Find where the given text appears and provide that cell's center as [x, y] coordinate. 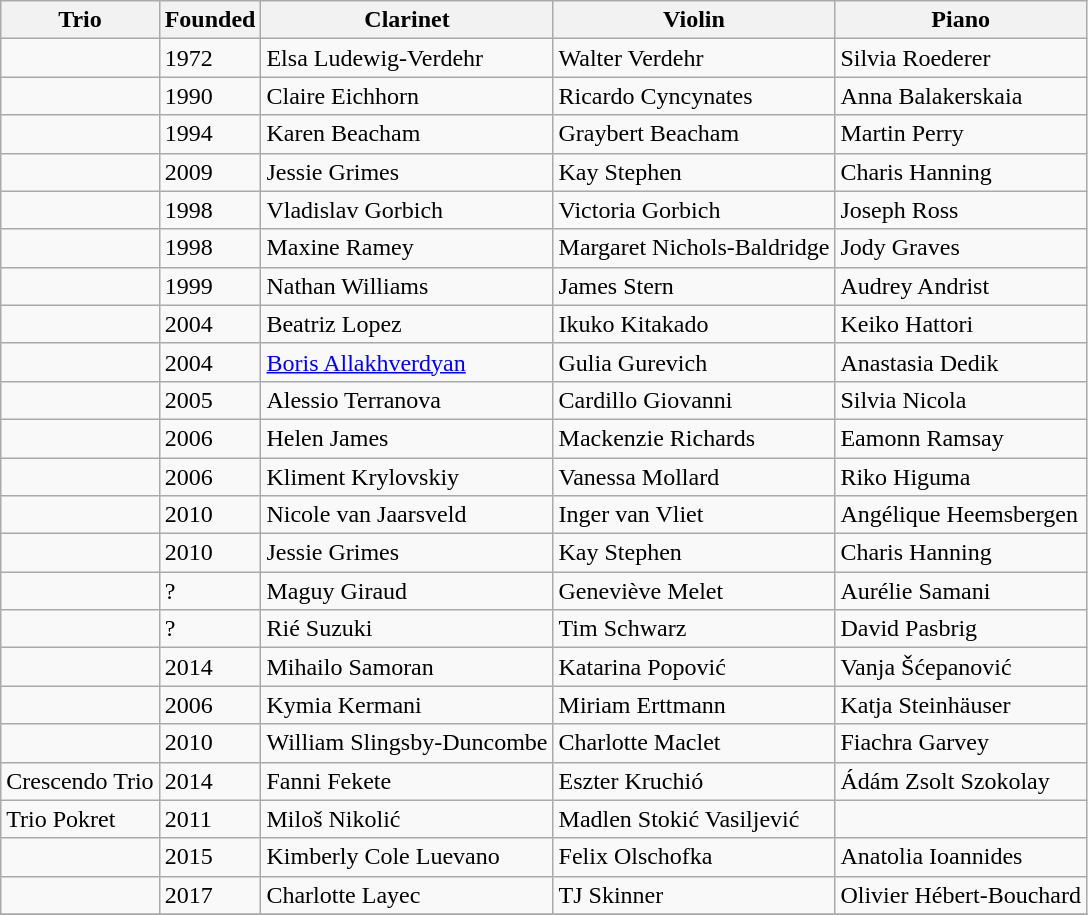
Fiachra Garvey [961, 743]
Fanni Fekete [407, 781]
Margaret Nichols-Baldridge [694, 248]
Boris Allakhverdyan [407, 362]
2015 [210, 857]
William Slingsby-Duncombe [407, 743]
Mihailo Samoran [407, 667]
Vladislav Gorbich [407, 210]
James Stern [694, 286]
1994 [210, 134]
Mackenzie Richards [694, 438]
Joseph Ross [961, 210]
Rié Suzuki [407, 629]
Ikuko Kitakado [694, 324]
Beatriz Lopez [407, 324]
2017 [210, 895]
1972 [210, 58]
Ádám Zsolt Szokolay [961, 781]
Vanja Šćepanović [961, 667]
Gulia Gurevich [694, 362]
Walter Verdehr [694, 58]
Tim Schwarz [694, 629]
Nathan Williams [407, 286]
Founded [210, 20]
Katja Steinhäuser [961, 705]
2005 [210, 400]
Anna Balakerskaia [961, 96]
Eszter Kruchió [694, 781]
Elsa Ludewig-Verdehr [407, 58]
Ricardo Cyncynates [694, 96]
Maxine Ramey [407, 248]
Felix Olschofka [694, 857]
Victoria Gorbich [694, 210]
1990 [210, 96]
Audrey Andrist [961, 286]
Karen Beacham [407, 134]
Martin Perry [961, 134]
Miriam Erttmann [694, 705]
2009 [210, 172]
Angélique Heemsbergen [961, 515]
Anastasia Dedik [961, 362]
Kliment Krylovskiy [407, 477]
Maguy Giraud [407, 591]
Geneviève Melet [694, 591]
David Pasbrig [961, 629]
Miloš Nikolić [407, 819]
Katarina Popović [694, 667]
Eamonn Ramsay [961, 438]
Vanessa Mollard [694, 477]
Kymia Kermani [407, 705]
2011 [210, 819]
Silvia Nicola [961, 400]
Aurélie Samani [961, 591]
Madlen Stokić Vasiljević [694, 819]
Riko Higuma [961, 477]
Trio Pokret [80, 819]
Crescendo Trio [80, 781]
Clarinet [407, 20]
Graybert Beacham [694, 134]
Claire Eichhorn [407, 96]
Violin [694, 20]
Kimberly Cole Luevano [407, 857]
Charlotte Layec [407, 895]
Anatolia Ioannides [961, 857]
Keiko Hattori [961, 324]
Inger van Vliet [694, 515]
Jody Graves [961, 248]
1999 [210, 286]
Charlotte Maclet [694, 743]
TJ Skinner [694, 895]
Helen James [407, 438]
Piano [961, 20]
Silvia Roederer [961, 58]
Cardillo Giovanni [694, 400]
Trio [80, 20]
Nicole van Jaarsveld [407, 515]
Alessio Terranova [407, 400]
Olivier Hébert-Bouchard [961, 895]
